Find where the given text appears and provide that cell's center as (X, Y) coordinate. 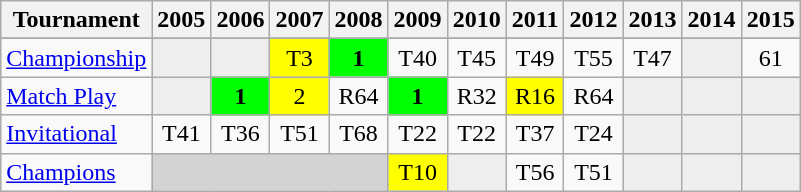
2014 (712, 20)
2006 (240, 20)
2015 (770, 20)
Tournament (76, 20)
2011 (535, 20)
2005 (182, 20)
2008 (358, 20)
T3 (300, 58)
T40 (418, 58)
T68 (358, 134)
2007 (300, 20)
2009 (418, 20)
R16 (535, 96)
2 (300, 96)
T36 (240, 134)
Match Play (76, 96)
2012 (594, 20)
T41 (182, 134)
T24 (594, 134)
Championship (76, 58)
61 (770, 58)
2013 (652, 20)
T10 (418, 172)
2010 (476, 20)
T37 (535, 134)
T49 (535, 58)
Champions (76, 172)
T45 (476, 58)
Invitational (76, 134)
T55 (594, 58)
T47 (652, 58)
R32 (476, 96)
T56 (535, 172)
